Locate the cell with the specified text and output its [X, Y] center coordinate. 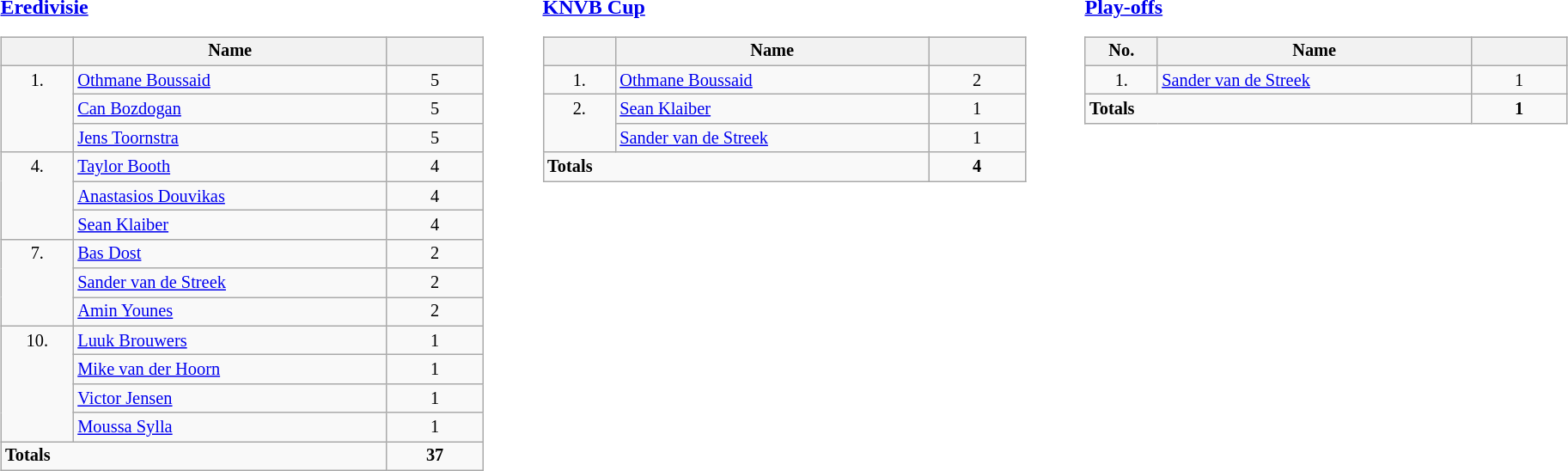
Victor Jensen [230, 399]
4. [37, 196]
Luuk Brouwers [230, 340]
Moussa Sylla [230, 427]
Amin Younes [230, 312]
Jens Toornstra [230, 138]
7. [37, 282]
No. [1121, 52]
Can Bozdogan [230, 109]
Anastasios Douvikas [230, 196]
10. [37, 383]
2. [579, 124]
37 [435, 456]
Taylor Booth [230, 167]
Mike van der Hoorn [230, 370]
Bas Dost [230, 254]
